Find where the given text appears and provide that cell's center as [x, y] coordinate. 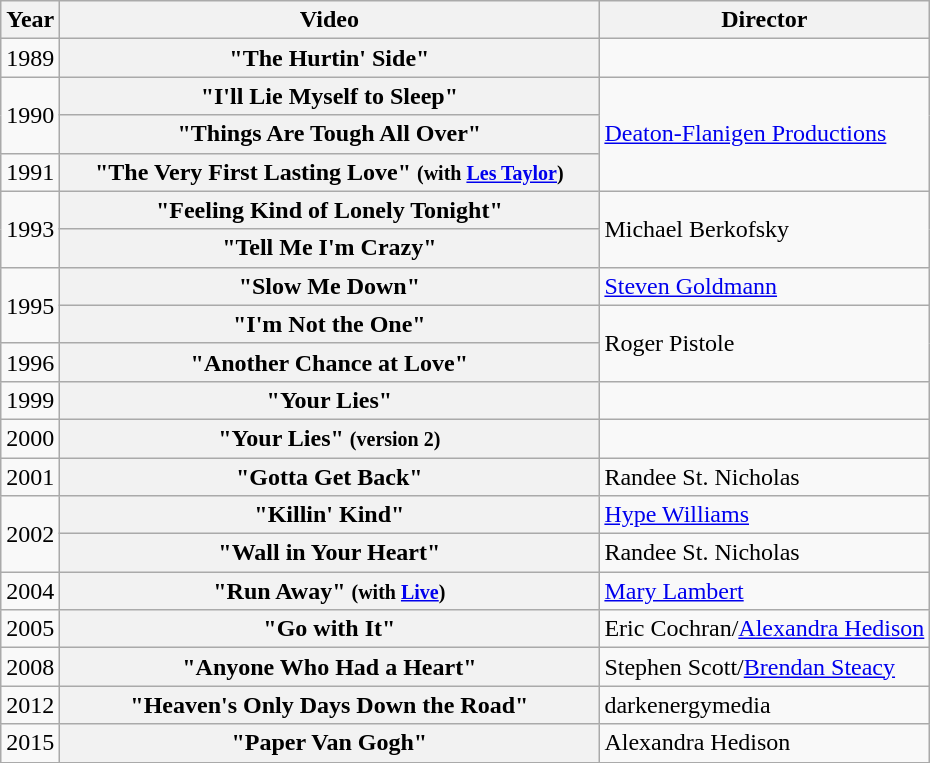
1993 [30, 229]
"Your Lies" (version 2) [330, 438]
Year [30, 20]
"Your Lies" [330, 400]
Deaton-Flanigen Productions [764, 134]
"Another Chance at Love" [330, 362]
"Slow Me Down" [330, 286]
2015 [30, 743]
"Heaven's Only Days Down the Road" [330, 705]
"The Very First Lasting Love" (with Les Taylor) [330, 172]
1989 [30, 58]
"The Hurtin' Side" [330, 58]
"Feeling Kind of Lonely Tonight" [330, 210]
Steven Goldmann [764, 286]
"Killin' Kind" [330, 515]
1990 [30, 115]
1996 [30, 362]
"I'm Not the One" [330, 324]
1995 [30, 305]
Eric Cochran/Alexandra Hedison [764, 629]
"Tell Me I'm Crazy" [330, 248]
"I'll Lie Myself to Sleep" [330, 96]
Stephen Scott/Brendan Steacy [764, 667]
2001 [30, 477]
"Anyone Who Had a Heart" [330, 667]
"Go with It" [330, 629]
2012 [30, 705]
"Paper Van Gogh" [330, 743]
Mary Lambert [764, 591]
Alexandra Hedison [764, 743]
Video [330, 20]
Director [764, 20]
2000 [30, 438]
"Run Away" (with Live) [330, 591]
"Gotta Get Back" [330, 477]
1999 [30, 400]
"Wall in Your Heart" [330, 553]
Roger Pistole [764, 343]
Michael Berkofsky [764, 229]
2005 [30, 629]
"Things Are Tough All Over" [330, 134]
2004 [30, 591]
Hype Williams [764, 515]
1991 [30, 172]
2008 [30, 667]
darkenergymedia [764, 705]
2002 [30, 534]
